Locate the cell with the specified text and output its [x, y] center coordinate. 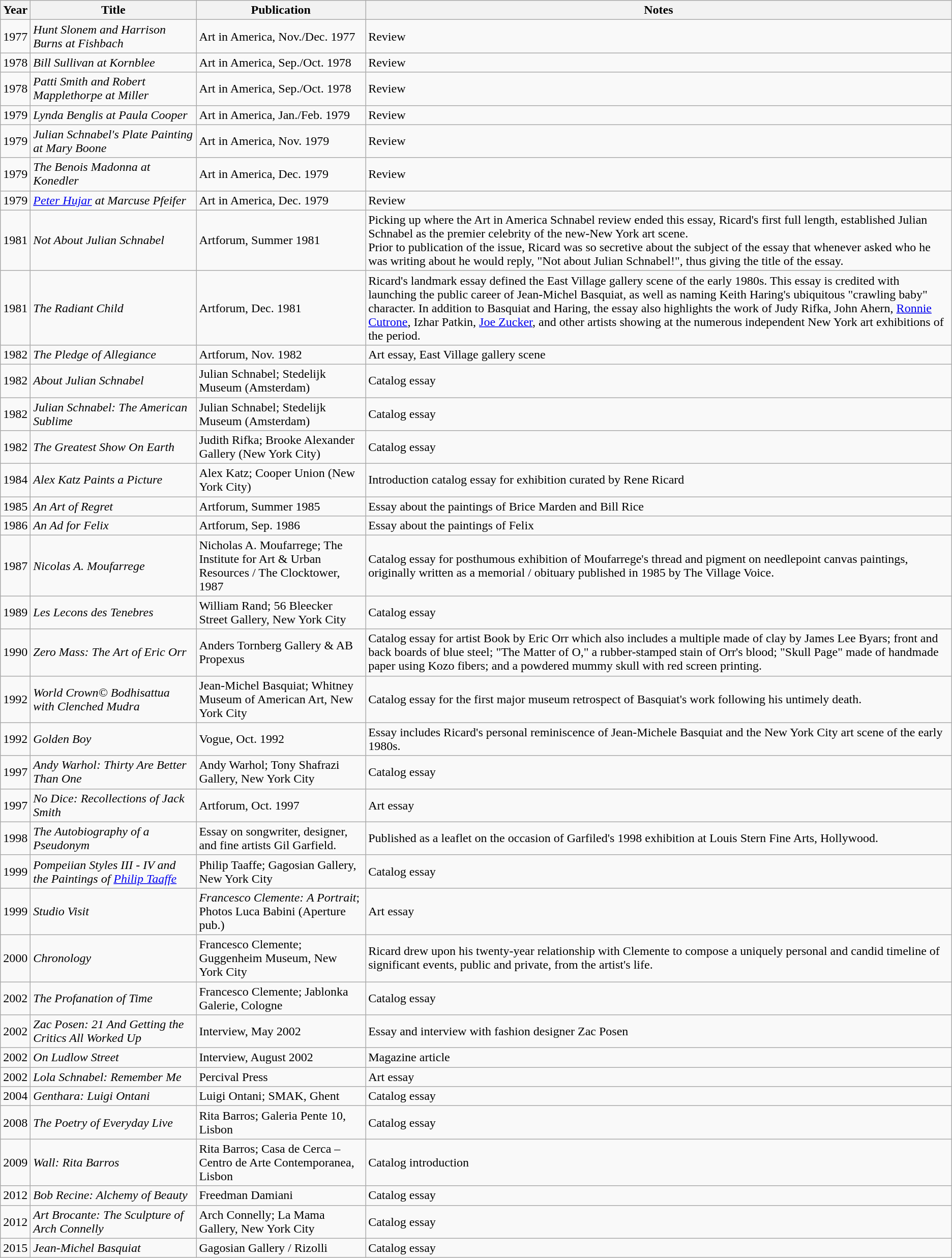
The Greatest Show On Earth [113, 447]
Art in America, Jan./Feb. 1979 [281, 115]
On Ludlow Street [113, 1058]
Andy Warhol; Tony Shafrazi Gallery, New York City [281, 772]
Freedman Damiani [281, 1195]
Gagosian Gallery / Rizolli [281, 1248]
Alex Katz Paints a Picture [113, 480]
Artforum, Dec. 1981 [281, 308]
Not About Julian Schnabel [113, 240]
Percival Press [281, 1077]
Art in America, Nov./Dec. 1977 [281, 37]
Year [15, 10]
The Poetry of Everyday Live [113, 1123]
Lynda Benglis at Paula Cooper [113, 115]
Francesco Clemente: A Portrait; Photos Luca Babini (Aperture pub.) [281, 911]
Pompeiian Styles III - IV and the Paintings of Philip Taaffe [113, 872]
Publication [281, 10]
Philip Taaffe; Gagosian Gallery, New York City [281, 872]
Arch Connelly; La Mama Gallery, New York City [281, 1221]
Notes [659, 10]
Bob Recine: Alchemy of Beauty [113, 1195]
The Pledge of Allegiance [113, 354]
Vogue, Oct. 1992 [281, 739]
Zero Mass: The Art of Eric Orr [113, 652]
Judith Rifka; Brooke Alexander Gallery (New York City) [281, 447]
Artforum, Summer 1981 [281, 240]
Artforum, Summer 1985 [281, 506]
Artforum, Nov. 1982 [281, 354]
Jean-Michel Basquiat [113, 1248]
Nicholas A. Moufarrege; The Institute for Art & Urban Resources / The Clocktower, 1987 [281, 565]
Catalog introduction [659, 1162]
Introduction catalog essay for exhibition curated by Rene Ricard [659, 480]
Title [113, 10]
1998 [15, 838]
Francesco Clemente; Jablonka Galerie, Cologne [281, 998]
2000 [15, 958]
Studio Visit [113, 911]
Andy Warhol: Thirty Are Better Than One [113, 772]
Jean-Michel Basquiat; Whitney Museum of American Art, New York City [281, 699]
Patti Smith and Robert Mapplethorpe at Miller [113, 88]
Magazine article [659, 1058]
2009 [15, 1162]
1984 [15, 480]
About Julian Schnabel [113, 380]
World Crown© Bodhisattua with Clenched Mudra [113, 699]
1986 [15, 526]
Catalog essay for the first major museum retrospect of Basquiat's work following his untimely death. [659, 699]
Golden Boy [113, 739]
Francesco Clemente; Guggenheim Museum, New York City [281, 958]
Essay on songwriter, designer, and fine artists Gil Garfield. [281, 838]
Essay about the paintings of Felix [659, 526]
Interview, May 2002 [281, 1031]
Art in America, Nov. 1979 [281, 141]
Lola Schnabel: Remember Me [113, 1077]
1989 [15, 612]
Bill Sullivan at Kornblee [113, 63]
William Rand; 56 Bleecker Street Gallery, New York City [281, 612]
The Radiant Child [113, 308]
1977 [15, 37]
Wall: Rita Barros [113, 1162]
Essay includes Ricard's personal reminiscence of Jean-Michele Basquiat and the New York City art scene of the early 1980s. [659, 739]
Julian Schnabel's Plate Painting at Mary Boone [113, 141]
2015 [15, 1248]
Essay and interview with fashion designer Zac Posen [659, 1031]
No Dice: Recollections of Jack Smith [113, 805]
Rita Barros; Galeria Pente 10, Lisbon [281, 1123]
Essay about the paintings of Brice Marden and Bill Rice [659, 506]
Luigi Ontani; SMAK, Ghent [281, 1096]
The Profanation of Time [113, 998]
Hunt Slonem and Harrison Burns at Fishbach [113, 37]
Anders Tornberg Gallery & AB Propexus [281, 652]
An Art of Regret [113, 506]
2008 [15, 1123]
Chronology [113, 958]
Rita Barros; Casa de Cerca – Centro de Arte Contemporanea, Lisbon [281, 1162]
Artforum, Sep. 1986 [281, 526]
Published as a leaflet on the occasion of Garfiled's 1998 exhibition at Louis Stern Fine Arts, Hollywood. [659, 838]
1987 [15, 565]
Art essay, East Village gallery scene [659, 354]
Les Lecons des Tenebres [113, 612]
Peter Hujar at Marcuse Pfeifer [113, 200]
Interview, August 2002 [281, 1058]
Zac Posen: 21 And Getting the Critics All Worked Up [113, 1031]
Artforum, Oct. 1997 [281, 805]
Genthara: Luigi Ontani [113, 1096]
1985 [15, 506]
The Benois Madonna at Konedler [113, 174]
The Autobiography of a Pseudonym [113, 838]
Julian Schnabel: The American Sublime [113, 414]
Alex Katz; Cooper Union (New York City) [281, 480]
Art Brocante: The Sculpture of Arch Connelly [113, 1221]
An Ad for Felix [113, 526]
1990 [15, 652]
Nicolas A. Moufarrege [113, 565]
2004 [15, 1096]
